Search for the cell housing the specified text and yield its [x, y] center coordinate. 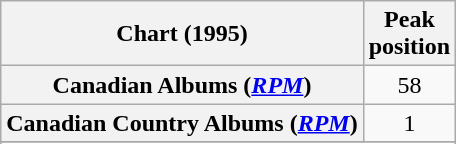
Canadian Albums (RPM) [182, 85]
1 [409, 123]
58 [409, 85]
Peakposition [409, 34]
Canadian Country Albums (RPM) [182, 123]
Chart (1995) [182, 34]
